From the cell containing the given text, extract its center point as (X, Y) coordinate. 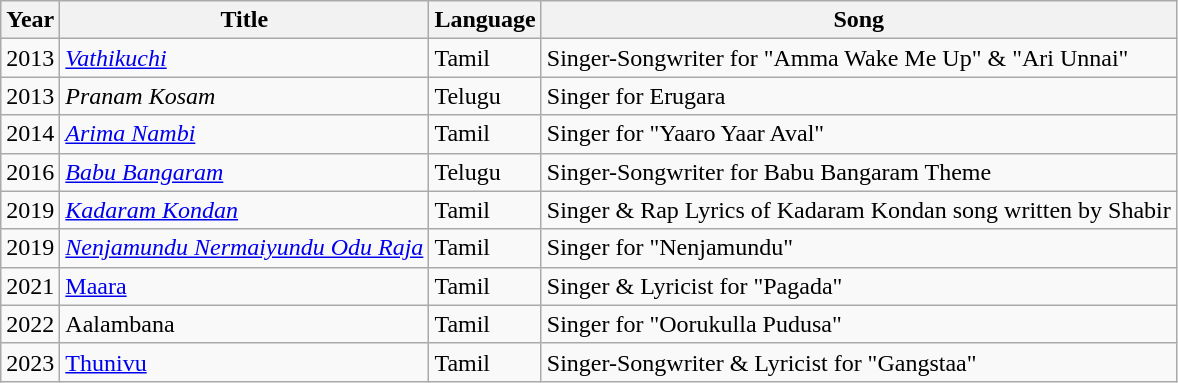
2016 (30, 172)
Song (858, 20)
2014 (30, 134)
Singer & Rap Lyrics of Kadaram Kondan song written by Shabir (858, 210)
Title (244, 20)
Singer & Lyricist for "Pagada" (858, 286)
Aalambana (244, 324)
Babu Bangaram (244, 172)
Singer-Songwriter for Babu Bangaram Theme (858, 172)
Language (485, 20)
Singer for "Oorukulla Pudusa" (858, 324)
Singer-Songwriter for "Amma Wake Me Up" & "Ari Unnai" (858, 58)
Kadaram Kondan (244, 210)
Year (30, 20)
2023 (30, 362)
Singer for Erugara (858, 96)
Vathikuchi (244, 58)
Pranam Kosam (244, 96)
Nenjamundu Nermaiyundu Odu Raja (244, 248)
Arima Nambi (244, 134)
2021 (30, 286)
2022 (30, 324)
Thunivu (244, 362)
Maara (244, 286)
Singer-Songwriter & Lyricist for "Gangstaa" (858, 362)
Singer for "Nenjamundu" (858, 248)
Singer for "Yaaro Yaar Aval" (858, 134)
